Provide the (x, y) coordinate of the cell's center where the given text is located.  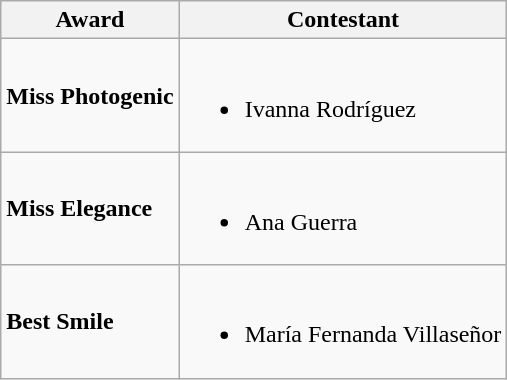
Award (90, 20)
Contestant (343, 20)
Best Smile (90, 322)
Ivanna Rodríguez (343, 96)
Miss Photogenic (90, 96)
María Fernanda Villaseñor (343, 322)
Miss Elegance (90, 208)
Ana Guerra (343, 208)
